Identify which cell holds the provided text, then report its (x, y) central coordinate. 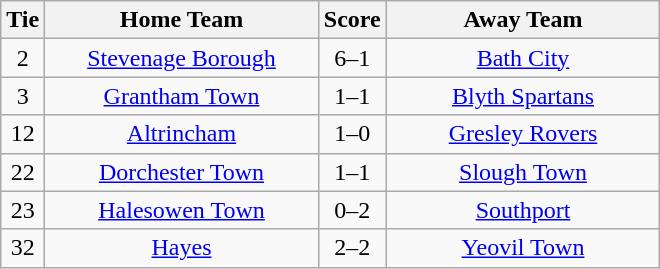
Score (352, 20)
12 (23, 134)
Stevenage Borough (182, 58)
23 (23, 210)
Southport (523, 210)
Altrincham (182, 134)
Bath City (523, 58)
Home Team (182, 20)
Gresley Rovers (523, 134)
Away Team (523, 20)
2–2 (352, 248)
Hayes (182, 248)
Slough Town (523, 172)
32 (23, 248)
0–2 (352, 210)
22 (23, 172)
Tie (23, 20)
2 (23, 58)
6–1 (352, 58)
Blyth Spartans (523, 96)
Grantham Town (182, 96)
Halesowen Town (182, 210)
Yeovil Town (523, 248)
Dorchester Town (182, 172)
3 (23, 96)
1–0 (352, 134)
